Return (X, Y) of the center of cell containing provided text 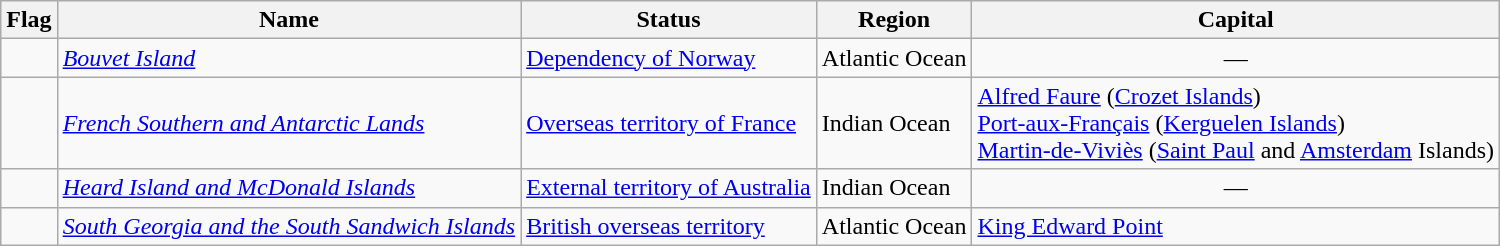
Alfred Faure (Crozet Islands) Port-aux-Français (Kerguelen Islands) Martin-de-Viviès (Saint Paul and Amsterdam Islands) (1236, 123)
Dependency of Norway (669, 58)
King Edward Point (1236, 226)
Flag (29, 20)
Bouvet Island (289, 58)
Region (894, 20)
Heard Island and McDonald Islands (289, 188)
Name (289, 20)
Overseas territory of France (669, 123)
Status (669, 20)
External territory of Australia (669, 188)
Capital (1236, 20)
South Georgia and the South Sandwich Islands (289, 226)
British overseas territory (669, 226)
French Southern and Antarctic Lands (289, 123)
